Find where the given text appears and provide that cell's center as [X, Y] coordinate. 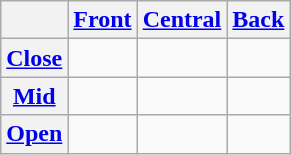
Front [102, 20]
Open [34, 134]
Mid [34, 96]
Back [258, 20]
Central [182, 20]
Close [34, 58]
